Locate the cell with the specified text and output its (x, y) center coordinate. 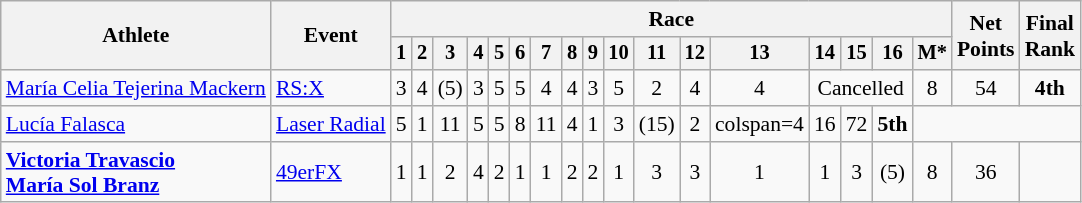
6 (520, 54)
Athlete (136, 36)
FinalRank (1050, 36)
Race (672, 19)
4th (1050, 88)
M* (932, 54)
5th (892, 124)
9 (592, 54)
36 (986, 172)
15 (857, 54)
Cancelled (861, 88)
Event (331, 36)
RS:X (331, 88)
10 (618, 54)
13 (760, 54)
12 (695, 54)
54 (986, 88)
72 (857, 124)
7 (546, 54)
Laser Radial (331, 124)
49erFX (331, 172)
Lucía Falasca (136, 124)
NetPoints (986, 36)
María Celia Tejerina Mackern (136, 88)
Victoria TravascioMaría Sol Branz (136, 172)
colspan=4 (760, 124)
(15) (657, 124)
14 (825, 54)
